Extract the (X, Y) coordinate from the center of the cell holding the provided text.  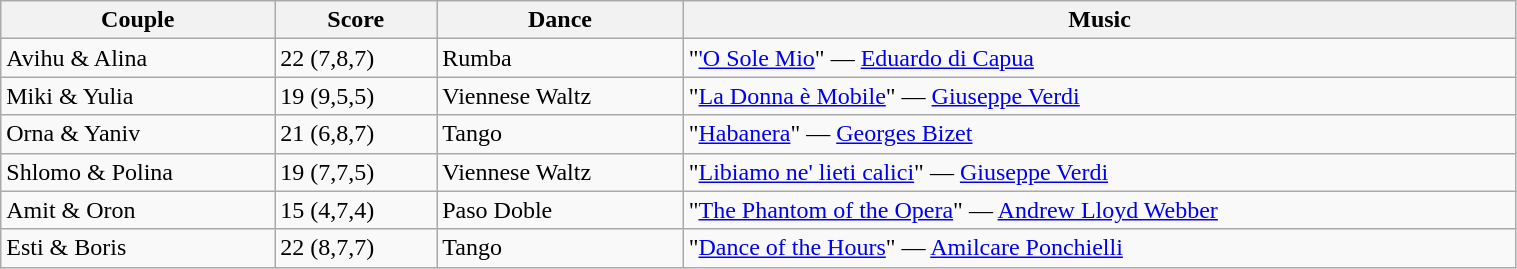
21 (6,8,7) (356, 134)
"La Donna è Mobile" — Giuseppe Verdi (1100, 96)
Avihu & Alina (138, 58)
22 (8,7,7) (356, 248)
"Habanera" — Georges Bizet (1100, 134)
Shlomo & Polina (138, 172)
Music (1100, 20)
Esti & Boris (138, 248)
Rumba (560, 58)
19 (9,5,5) (356, 96)
19 (7,7,5) (356, 172)
Couple (138, 20)
"'O Sole Mio" — Eduardo di Capua (1100, 58)
"Dance of the Hours" — Amilcare Ponchielli (1100, 248)
Orna & Yaniv (138, 134)
"The Phantom of the Opera" — Andrew Lloyd Webber (1100, 210)
Amit & Oron (138, 210)
Dance (560, 20)
"Libiamo ne' lieti calici" — Giuseppe Verdi (1100, 172)
Miki & Yulia (138, 96)
15 (4,7,4) (356, 210)
Score (356, 20)
Paso Doble (560, 210)
22 (7,8,7) (356, 58)
